Identify which cell holds the provided text, then report its [X, Y] central coordinate. 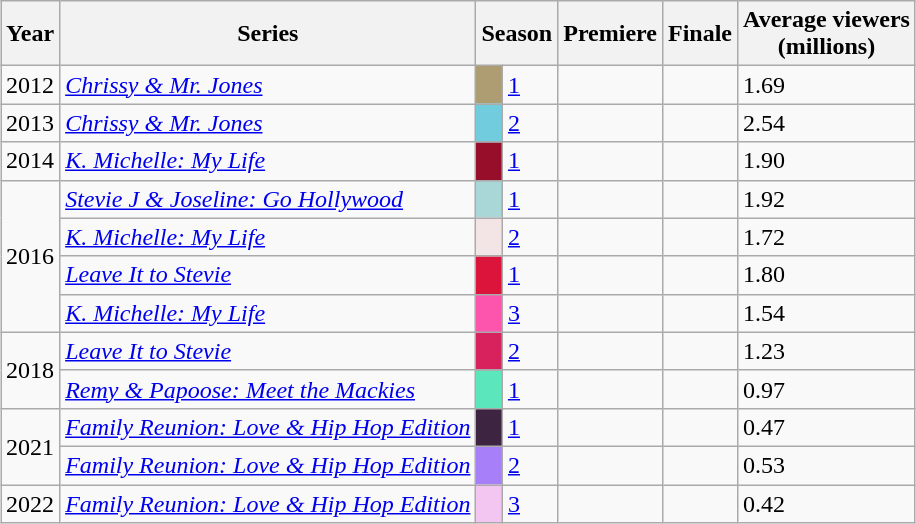
1.72 [827, 237]
1.90 [827, 161]
2013 [30, 123]
1.80 [827, 275]
2012 [30, 85]
Finale [700, 34]
Premiere [610, 34]
0.97 [827, 389]
2021 [30, 446]
1.23 [827, 351]
Remy & Papoose: Meet the Mackies [268, 389]
Stevie J & Joseline: Go Hollywood [268, 199]
2014 [30, 161]
0.42 [827, 503]
2022 [30, 503]
1.54 [827, 313]
Average viewers(millions) [827, 34]
Series [268, 34]
Season [517, 34]
2.54 [827, 123]
1.92 [827, 199]
2018 [30, 370]
Year [30, 34]
0.47 [827, 427]
2016 [30, 256]
0.53 [827, 465]
1.69 [827, 85]
